For the text-containing cell, return its midpoint in (x, y) coordinate format. 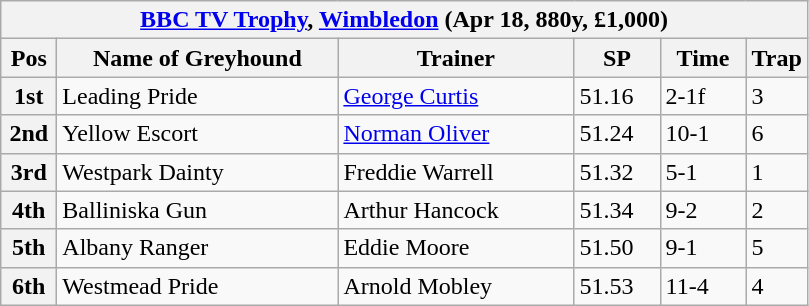
SP (617, 58)
George Curtis (456, 96)
5 (776, 248)
5th (29, 248)
Eddie Moore (456, 248)
51.50 (617, 248)
4 (776, 286)
BBC TV Trophy, Wimbledon (Apr 18, 880y, £1,000) (404, 20)
6th (29, 286)
51.34 (617, 210)
Westmead Pride (198, 286)
Name of Greyhound (198, 58)
51.53 (617, 286)
Freddie Warrell (456, 172)
Trainer (456, 58)
2-1f (703, 96)
Arthur Hancock (456, 210)
51.16 (617, 96)
2nd (29, 134)
3 (776, 96)
1 (776, 172)
Pos (29, 58)
2 (776, 210)
6 (776, 134)
3rd (29, 172)
Norman Oliver (456, 134)
Westpark Dainty (198, 172)
11-4 (703, 286)
Leading Pride (198, 96)
9-2 (703, 210)
Trap (776, 58)
1st (29, 96)
51.32 (617, 172)
Time (703, 58)
Yellow Escort (198, 134)
5-1 (703, 172)
10-1 (703, 134)
Albany Ranger (198, 248)
9-1 (703, 248)
4th (29, 210)
Balliniska Gun (198, 210)
Arnold Mobley (456, 286)
51.24 (617, 134)
